Capture the cell that displays the provided text and extract its [X, Y] central coordinate. 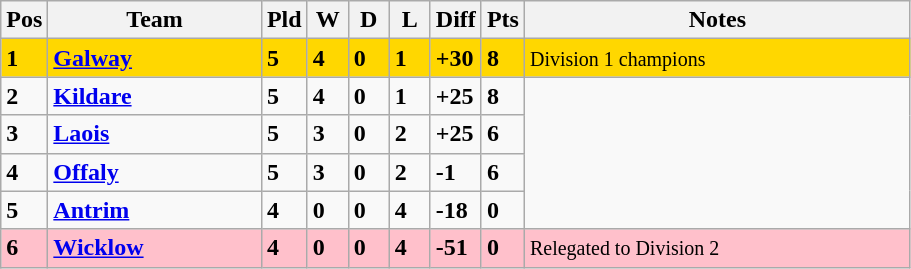
-51 [456, 248]
Pts [502, 20]
Wicklow [155, 248]
-1 [456, 172]
Pos [24, 20]
Offaly [155, 172]
D [368, 20]
+30 [456, 58]
Laois [155, 134]
L [410, 20]
Notes [717, 20]
Antrim [155, 210]
Kildare [155, 96]
Team [155, 20]
-18 [456, 210]
Diff [456, 20]
W [328, 20]
Division 1 champions [717, 58]
Galway [155, 58]
Relegated to Division 2 [717, 248]
Pld [284, 20]
